Pinpoint the cell where the given text exists, returning its [X, Y] midpoint coordinate. 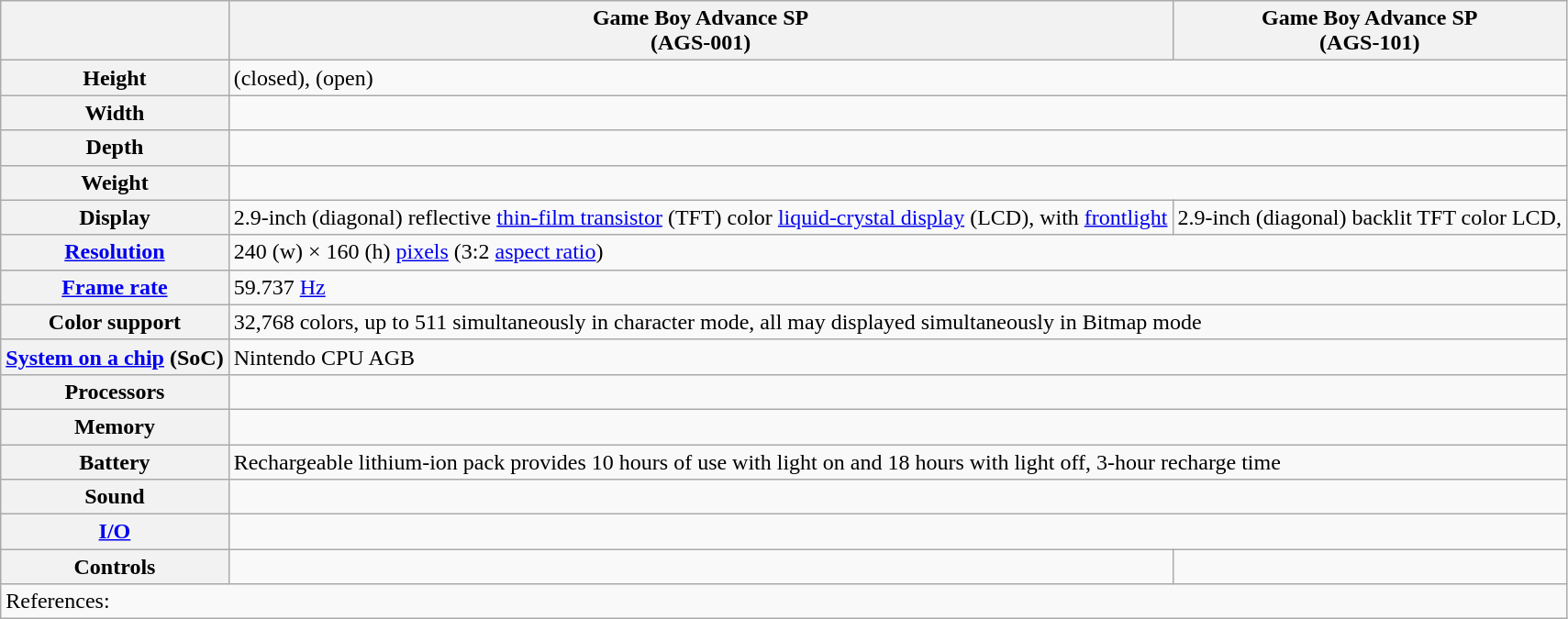
Controls [115, 567]
References: [784, 602]
Width [115, 113]
Nintendo CPU AGB [897, 357]
Color support [115, 322]
Depth [115, 148]
Battery [115, 461]
59.737 Hz [897, 287]
2.9-inch (diagonal) backlit TFT color LCD, [1369, 217]
Resolution [115, 252]
Sound [115, 497]
Processors [115, 392]
Game Boy Advance SP(AGS-001) [701, 31]
I/O [115, 532]
Rechargeable lithium-ion pack provides 10 hours of use with light on and 18 hours with light off, 3-hour recharge time [897, 461]
2.9-inch (diagonal) reflective thin-film transistor (TFT) color liquid-crystal display (LCD), with frontlight [701, 217]
Frame rate [115, 287]
System on a chip (SoC) [115, 357]
(closed), (open) [897, 78]
Game Boy Advance SP(AGS-101) [1369, 31]
Display [115, 217]
Height [115, 78]
Memory [115, 426]
32,768 colors, up to 511 simultaneously in character mode, all may displayed simultaneously in Bitmap mode [897, 322]
Weight [115, 182]
240 (w) × 160 (h) pixels (3:2 aspect ratio) [897, 252]
